Return the (x, y) coordinate for the center point of the cell that contains the specified text.  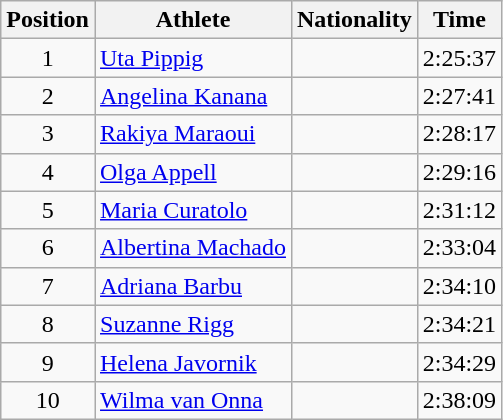
2:34:10 (459, 286)
10 (48, 400)
Olga Appell (192, 172)
2:34:21 (459, 324)
2 (48, 96)
Position (48, 20)
Wilma van Onna (192, 400)
Maria Curatolo (192, 210)
2:25:37 (459, 58)
Albertina Machado (192, 248)
2:34:29 (459, 362)
2:28:17 (459, 134)
2:38:09 (459, 400)
Suzanne Rigg (192, 324)
Time (459, 20)
3 (48, 134)
6 (48, 248)
2:29:16 (459, 172)
2:33:04 (459, 248)
8 (48, 324)
Helena Javornik (192, 362)
2:31:12 (459, 210)
5 (48, 210)
1 (48, 58)
Uta Pippig (192, 58)
Angelina Kanana (192, 96)
Adriana Barbu (192, 286)
Athlete (192, 20)
9 (48, 362)
Nationality (354, 20)
4 (48, 172)
Rakiya Maraoui (192, 134)
2:27:41 (459, 96)
7 (48, 286)
